Output the [x, y] coordinate of the center of the cell containing the given text.  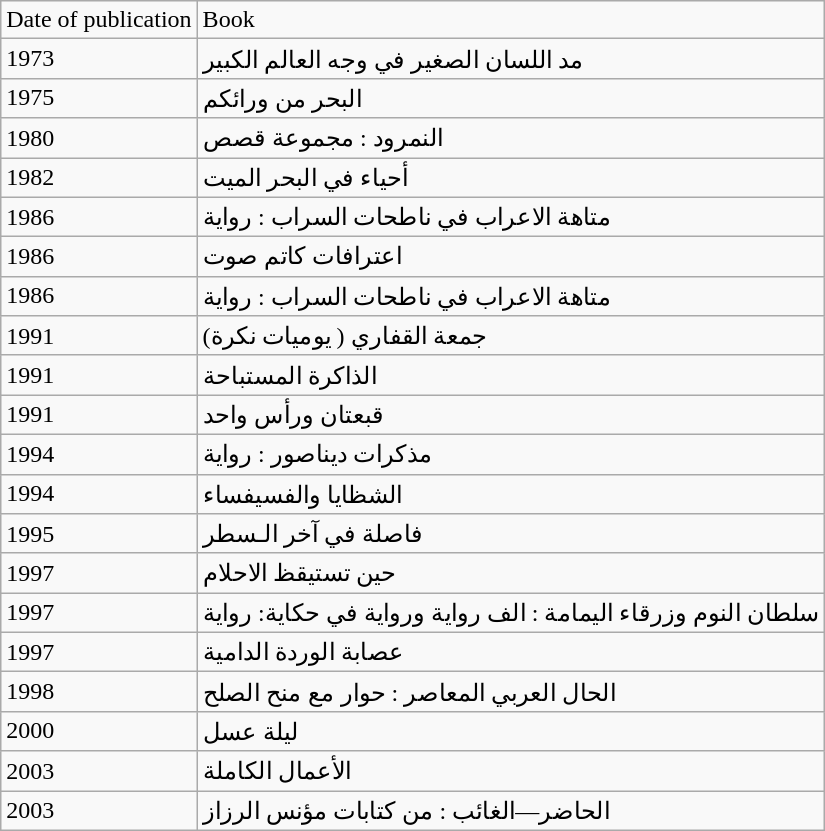
حين تستيقظ الاحلام [510, 573]
1975 [99, 98]
مذكرات ديناصور : رواية [510, 454]
عصابة الوردة الدامية [510, 652]
1995 [99, 534]
Book [510, 20]
ليلة عسل [510, 731]
(جمعة القفاري ( يوميات نكرة [510, 336]
Date of publication [99, 20]
مد اللسان الصغير في وجه العالم الكبير [510, 59]
الذاكرة المستباحة [510, 375]
البحر من ورائكم [510, 98]
اعترافات كاتم صوت [510, 257]
سلطان النوم وزرقاء اليمامة : الف رواية ورواية في حكاية: رواية [510, 613]
1973 [99, 59]
فاصلة في آخر الـسطر [510, 534]
النمرود : مجموعة قصص [510, 138]
الشظايا والفسيفساء [510, 494]
أحياء في البحر الميت [510, 178]
1980 [99, 138]
الحاضر—الغائب : من كتابات مؤنس الرزاز [510, 810]
2000 [99, 731]
قبعتان ورأس واحد [510, 415]
الحال العربي المعاصر : حوار مع منح الصلح [510, 692]
1982 [99, 178]
1998 [99, 692]
الأعمال الكاملة [510, 771]
